For the text-containing cell, return its midpoint in (X, Y) coordinate format. 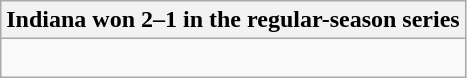
Indiana won 2–1 in the regular-season series (233, 20)
